Pinpoint the cell where the given text exists, returning its [x, y] midpoint coordinate. 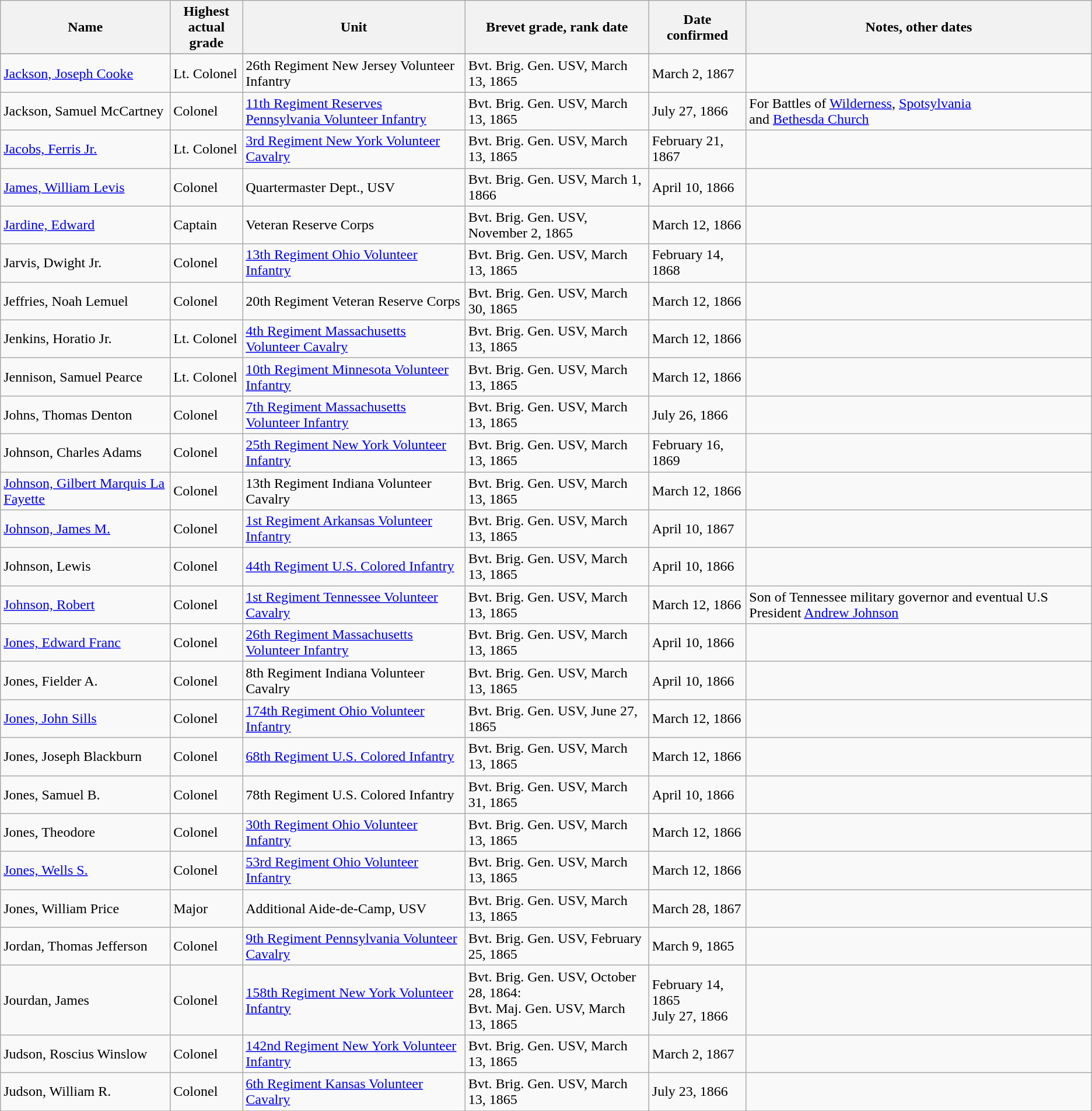
53rd Regiment Ohio Volunteer Infantry [354, 871]
Jarvis, Dwight Jr. [85, 263]
174th Regiment Ohio Volunteer Infantry [354, 719]
Jones, William Price [85, 908]
11th Regiment ReservesPennsylvania Volunteer Infantry [354, 111]
1st Regiment Tennessee Volunteer Cavalry [354, 605]
Jones, Wells S. [85, 871]
For Battles of Wilderness, Spotsylvania and Bethesda Church [919, 111]
26th Regiment Massachusetts Volunteer Infantry [354, 643]
Bvt. Brig. Gen. USV, March 31, 1865 [556, 795]
30th Regiment Ohio Volunteer Infantry [354, 832]
3rd Regiment New York Volunteer Cavalry [354, 149]
Jackson, Joseph Cooke [85, 74]
Date confirmed [698, 27]
Jones, Edward Franc [85, 643]
4th Regiment Massachusetts Volunteer Cavalry [354, 338]
6th Regiment Kansas Volunteer Cavalry [354, 1091]
April 10, 1867 [698, 529]
10th Regiment Minnesota Volunteer Infantry [354, 377]
44th Regiment U.S. Colored Infantry [354, 567]
Jourdan, James [85, 1000]
158th Regiment New York Volunteer Infantry [354, 1000]
Jones, Theodore [85, 832]
Johns, Thomas Denton [85, 414]
Jennison, Samuel Pearce [85, 377]
20th Regiment Veteran Reserve Corps [354, 301]
13th Regiment Ohio Volunteer Infantry [354, 263]
Unit [354, 27]
March 9, 1865 [698, 946]
Quartermaster Dept., USV [354, 187]
July 23, 1866 [698, 1091]
Jones, Samuel B. [85, 795]
July 27, 1866 [698, 111]
Bvt. Brig. Gen. USV, November 2, 1865 [556, 225]
Judson, Roscius Winslow [85, 1054]
Johnson, Lewis [85, 567]
Jones, Fielder A. [85, 680]
Johnson, Gilbert Marquis La Fayette [85, 490]
142nd Regiment New York Volunteer Infantry [354, 1054]
Major [206, 908]
8th Regiment Indiana Volunteer Cavalry [354, 680]
July 26, 1866 [698, 414]
James, William Levis [85, 187]
Jones, John Sills [85, 719]
Bvt. Brig. Gen. USV, October 28, 1864:Bvt. Maj. Gen. USV, March 13, 1865 [556, 1000]
Name [85, 27]
26th Regiment New Jersey Volunteer Infantry [354, 74]
Additional Aide-de-Camp, USV [354, 908]
Johnson, Robert [85, 605]
Jordan, Thomas Jefferson [85, 946]
February 16, 1869 [698, 453]
February 14, 1868 [698, 263]
Judson, William R. [85, 1091]
13th Regiment Indiana Volunteer Cavalry [354, 490]
March 28, 1867 [698, 908]
February 21, 1867 [698, 149]
Highestactual grade [206, 27]
Notes, other dates [919, 27]
Bvt. Brig. Gen. USV, March 30, 1865 [556, 301]
Jacobs, Ferris Jr. [85, 149]
Jeffries, Noah Lemuel [85, 301]
1st Regiment Arkansas Volunteer Infantry [354, 529]
Bvt. Brig. Gen. USV, March 1, 1866 [556, 187]
Johnson, Charles Adams [85, 453]
Jenkins, Horatio Jr. [85, 338]
25th Regiment New York Volunteer Infantry [354, 453]
9th Regiment Pennsylvania Volunteer Cavalry [354, 946]
February 14, 1865July 27, 1866 [698, 1000]
Son of Tennessee military governor and eventual U.S President Andrew Johnson [919, 605]
Captain [206, 225]
Veteran Reserve Corps [354, 225]
Johnson, James M. [85, 529]
78th Regiment U.S. Colored Infantry [354, 795]
Jardine, Edward [85, 225]
Bvt. Brig. Gen. USV, February 25, 1865 [556, 946]
68th Regiment U.S. Colored Infantry [354, 756]
Jones, Joseph Blackburn [85, 756]
Jackson, Samuel McCartney [85, 111]
Bvt. Brig. Gen. USV, June 27, 1865 [556, 719]
Brevet grade, rank date [556, 27]
7th Regiment Massachusetts Volunteer Infantry [354, 414]
